Pinpoint the cell where the given text exists, returning its [x, y] midpoint coordinate. 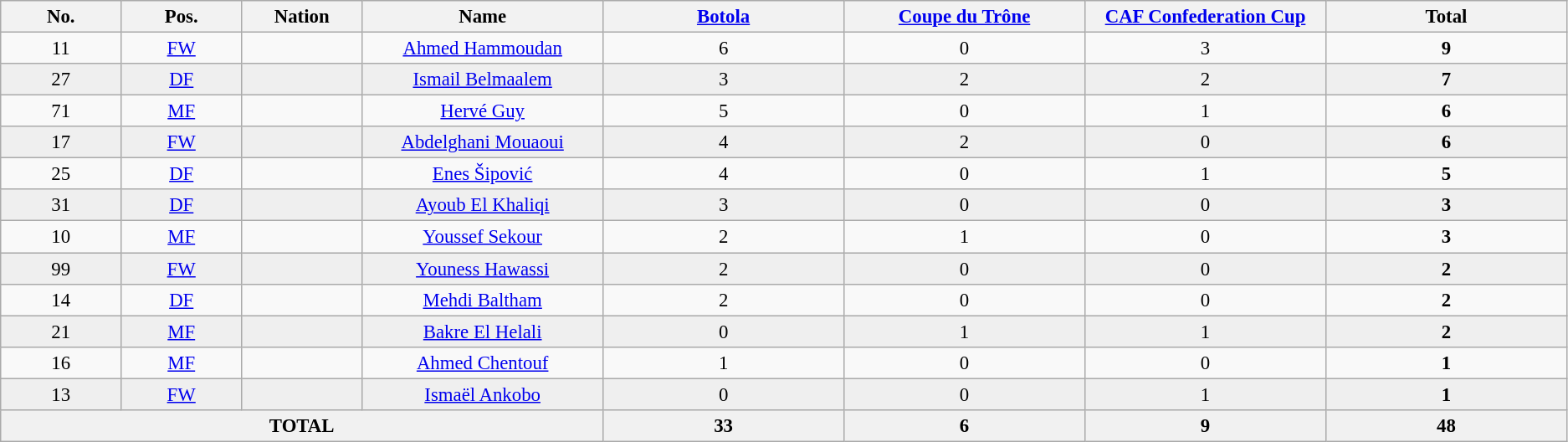
Total [1446, 17]
Ismail Belmaalem [483, 80]
No. [61, 17]
21 [61, 331]
Bakre El Helali [483, 331]
27 [61, 80]
48 [1446, 426]
Youssef Sekour [483, 237]
31 [61, 205]
25 [61, 174]
7 [1446, 80]
Ahmed Chentouf [483, 362]
13 [61, 394]
Mehdi Baltham [483, 300]
11 [61, 49]
33 [724, 426]
71 [61, 111]
Hervé Guy [483, 111]
Coupe du Trône [965, 17]
10 [61, 237]
TOTAL [302, 426]
Abdelghani Mouaoui [483, 142]
99 [61, 269]
Nation [302, 17]
17 [61, 142]
Ayoub El Khaliqi [483, 205]
Ahmed Hammoudan [483, 49]
Name [483, 17]
16 [61, 362]
Youness Hawassi [483, 269]
Enes Šipović [483, 174]
Pos. [182, 17]
CAF Confederation Cup [1206, 17]
14 [61, 300]
Ismaël Ankobo [483, 394]
Botola [724, 17]
